Find where the given text appears and provide that cell's center as [X, Y] coordinate. 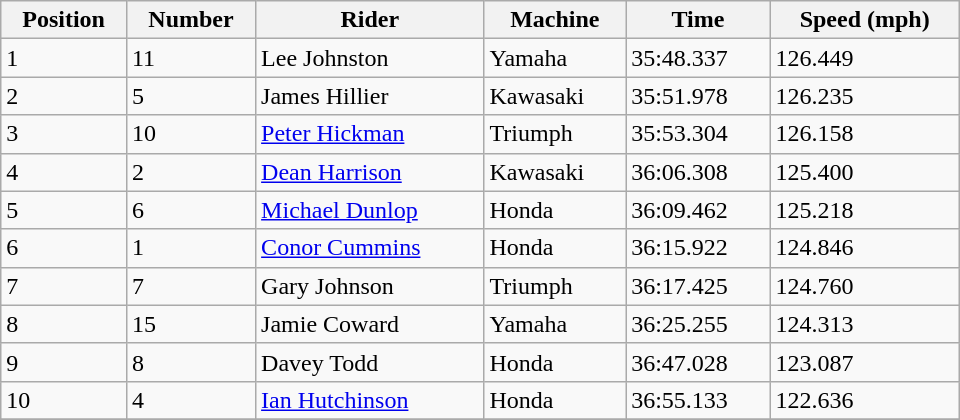
36:06.308 [698, 172]
Position [64, 20]
36:47.028 [698, 362]
Time [698, 20]
15 [190, 324]
9 [64, 362]
126.235 [864, 96]
Michael Dunlop [370, 210]
3 [64, 134]
Ian Hutchinson [370, 400]
Speed (mph) [864, 20]
126.449 [864, 58]
125.400 [864, 172]
Conor Cummins [370, 248]
Gary Johnson [370, 286]
Davey Todd [370, 362]
Dean Harrison [370, 172]
124.760 [864, 286]
11 [190, 58]
35:53.304 [698, 134]
Rider [370, 20]
35:51.978 [698, 96]
Machine [555, 20]
36:09.462 [698, 210]
James Hillier [370, 96]
36:55.133 [698, 400]
36:15.922 [698, 248]
126.158 [864, 134]
125.218 [864, 210]
124.313 [864, 324]
35:48.337 [698, 58]
36:25.255 [698, 324]
Lee Johnston [370, 58]
Jamie Coward [370, 324]
124.846 [864, 248]
123.087 [864, 362]
36:17.425 [698, 286]
122.636 [864, 400]
Peter Hickman [370, 134]
Number [190, 20]
